Locate the cell with the specified text and output its [X, Y] center coordinate. 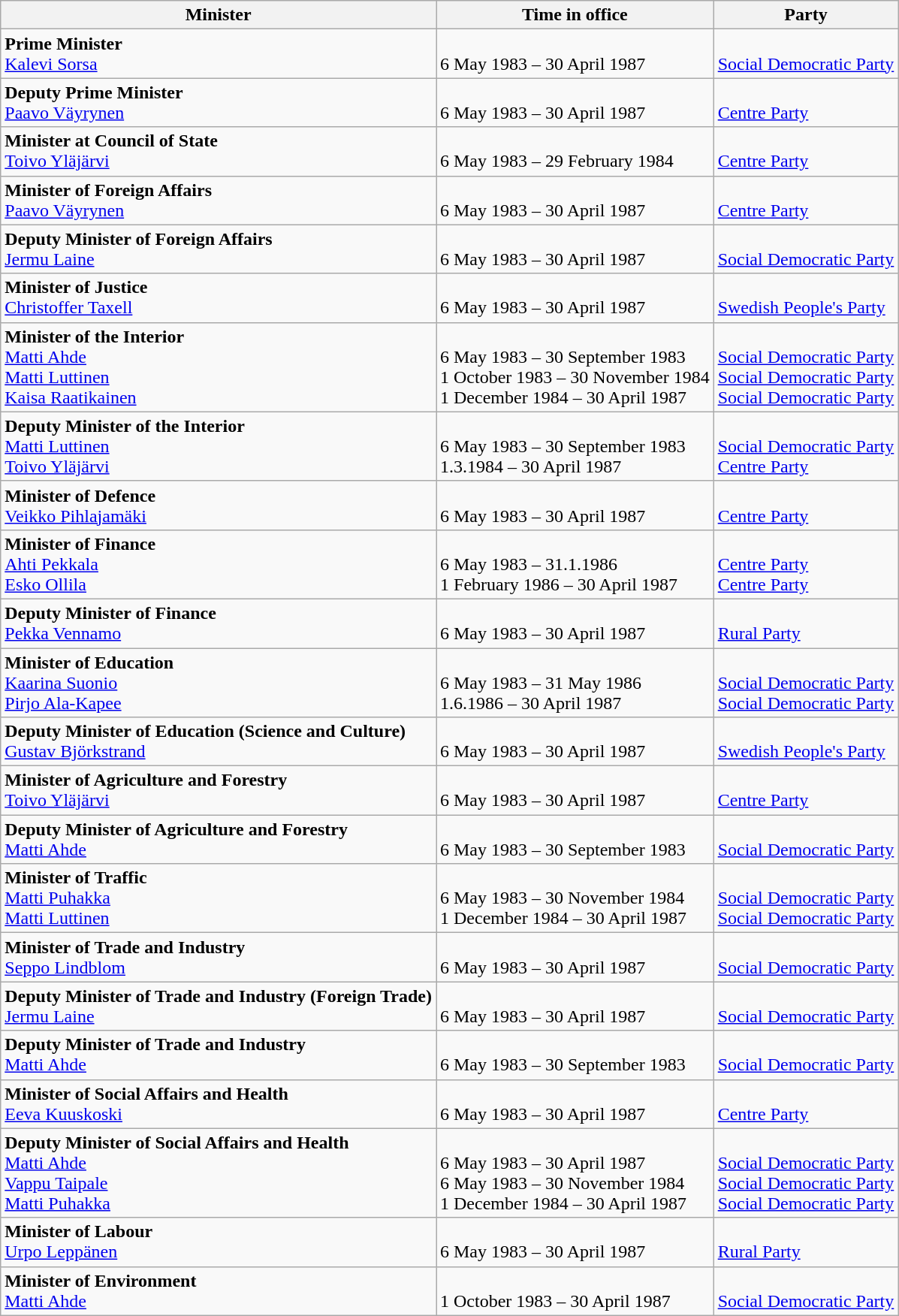
Time in office [575, 15]
Deputy Minister of FinancePekka Vennamo [219, 623]
Minister [219, 15]
Deputy Minister of the InteriorMatti Luttinen Toivo Yläjärvi [219, 446]
Prime MinisterKalevi Sorsa [219, 54]
Minister of TrafficMatti Puhakka Matti Luttinen [219, 898]
Deputy Minister of Social Affairs and HealthMatti Ahde Vappu Taipale Matti Puhakka [219, 1173]
Minister of JusticeChristoffer Taxell [219, 297]
Deputy Prime Minister Paavo Väyrynen [219, 102]
Minister of EnvironmentMatti Ahde [219, 1290]
Deputy Minister of Foreign AffairsJermu Laine [219, 249]
Deputy Minister of Trade and IndustryMatti Ahde [219, 1055]
6 May 1983 – 29 February 1984 [575, 152]
Minister of Social Affairs and HealthEeva Kuuskoski [219, 1104]
Minister of Trade and IndustrySeppo Lindblom [219, 957]
6 May 1983 – 30 September 1983 1 October 1983 – 30 November 1984 1 December 1984 – 30 April 1987 [575, 367]
Party [806, 15]
Minister of Foreign AffairsPaavo Väyrynen [219, 200]
6 May 1983 – 31 May 1986 1.6.1986 – 30 April 1987 [575, 682]
6 May 1983 – 31.1.1986 1 February 1986 – 30 April 1987 [575, 564]
Minister of DefenceVeikko Pihlajamäki [219, 505]
Deputy Minister of Agriculture and ForestryMatti Ahde [219, 840]
Minister of Agriculture and ForestryToivo Yläjärvi [219, 790]
Social Democratic Party Centre Party [806, 446]
Minister of EducationKaarina Suonio Pirjo Ala-Kapee [219, 682]
6 May 1983 – 30 November 1984 1 December 1984 – 30 April 1987 [575, 898]
Minister of the InteriorMatti Ahde Matti Luttinen Kaisa Raatikainen [219, 367]
6 May 1983 – 30 September 1983 1.3.1984 – 30 April 1987 [575, 446]
Minister at Council of StateToivo Yläjärvi [219, 152]
Deputy Minister of Education (Science and Culture) Gustav Björkstrand [219, 742]
Minister of LabourUrpo Leppänen [219, 1242]
Deputy Minister of Trade and Industry (Foreign Trade)Jermu Laine [219, 1007]
6 May 1983 – 30 April 19876 May 1983 – 30 November 19841 December 1984 – 30 April 1987 [575, 1173]
Minister of FinanceAhti Pekkala Esko Ollila [219, 564]
1 October 1983 – 30 April 1987 [575, 1290]
Centre Party Centre Party [806, 564]
